Provide the (X, Y) coordinate of the cell's center where the given text is located.  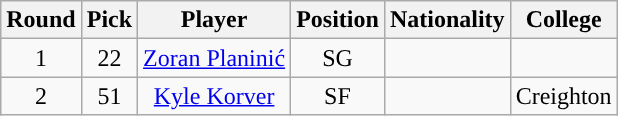
1 (41, 58)
2 (41, 96)
Creighton (564, 96)
SG (338, 58)
Position (338, 20)
Kyle Korver (214, 96)
SF (338, 96)
Round (41, 20)
Zoran Planinić (214, 58)
22 (109, 58)
Pick (109, 20)
Player (214, 20)
Nationality (447, 20)
51 (109, 96)
College (564, 20)
